From the cell containing the given text, extract its center point as [X, Y] coordinate. 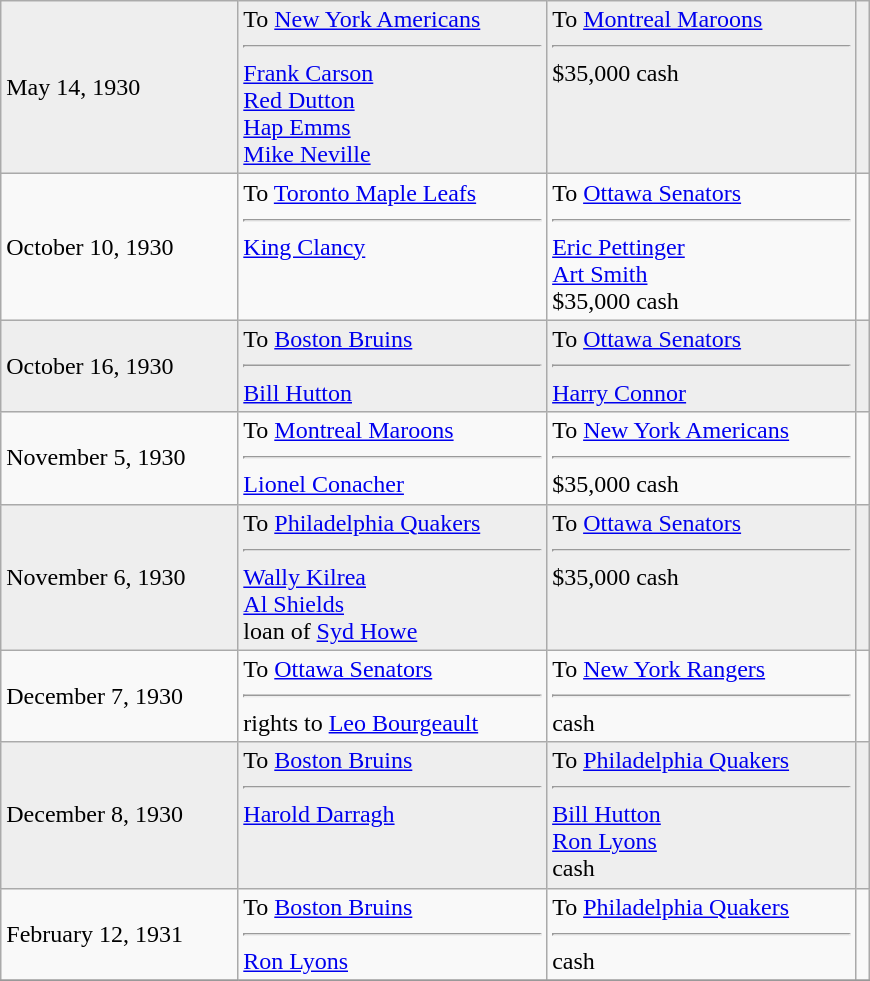
To Montreal MaroonsLionel Conacher [392, 458]
To Boston BruinsRon Lyons [392, 934]
To New York Rangers cash [702, 696]
To Philadelphia QuakersWally KilreaAl Shieldsloan of Syd Howe [392, 577]
To Ottawa Senators Harry Connor [702, 366]
To Boston BruinsHarold Darragh [392, 815]
To New York Americans $35,000 cash [702, 458]
To Philadelphia Quakers cash [702, 934]
To Ottawa Senatorsrights to Leo Bourgeault [392, 696]
To Ottawa Senators $35,000 cash [702, 577]
November 6, 1930 [120, 577]
October 10, 1930 [120, 247]
To Ottawa SenatorsEric PettingerArt Smith$35,000 cash [702, 247]
December 8, 1930 [120, 815]
To New York AmericansFrank CarsonRed DuttonHap EmmsMike Neville [392, 88]
To Boston BruinsBill Hutton [392, 366]
To Toronto Maple LeafsKing Clancy [392, 247]
February 12, 1931 [120, 934]
To Philadelphia QuakersBill HuttonRon Lyonscash [702, 815]
May 14, 1930 [120, 88]
October 16, 1930 [120, 366]
December 7, 1930 [120, 696]
November 5, 1930 [120, 458]
To Montreal Maroons $35,000 cash [702, 88]
